Return (x, y) of the center of cell containing provided text 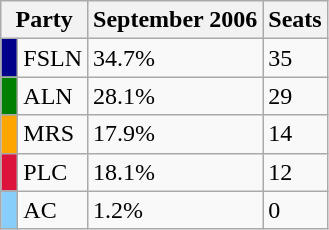
1.2% (176, 210)
14 (295, 134)
FSLN (53, 58)
AC (53, 210)
35 (295, 58)
Seats (295, 20)
34.7% (176, 58)
17.9% (176, 134)
18.1% (176, 172)
12 (295, 172)
Party (44, 20)
September 2006 (176, 20)
MRS (53, 134)
29 (295, 96)
28.1% (176, 96)
PLC (53, 172)
ALN (53, 96)
0 (295, 210)
